Detect which cell encompasses the target text, then output its (x, y) center coordinate. 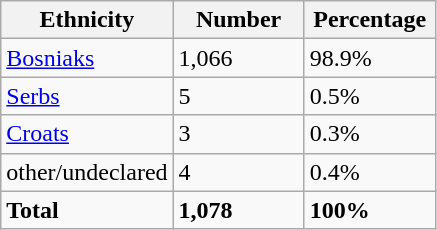
4 (238, 172)
1,066 (238, 58)
0.4% (370, 172)
1,078 (238, 210)
3 (238, 134)
98.9% (370, 58)
100% (370, 210)
0.5% (370, 96)
Total (87, 210)
0.3% (370, 134)
Percentage (370, 20)
Croats (87, 134)
other/undeclared (87, 172)
Number (238, 20)
Bosniaks (87, 58)
Serbs (87, 96)
5 (238, 96)
Ethnicity (87, 20)
